For the text-containing cell, return its midpoint in (X, Y) coordinate format. 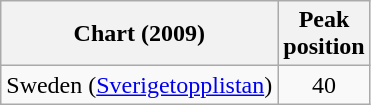
Sweden (Sverigetopplistan) (140, 85)
40 (324, 85)
Chart (2009) (140, 34)
Peakposition (324, 34)
